For the text-containing cell, return its midpoint in (x, y) coordinate format. 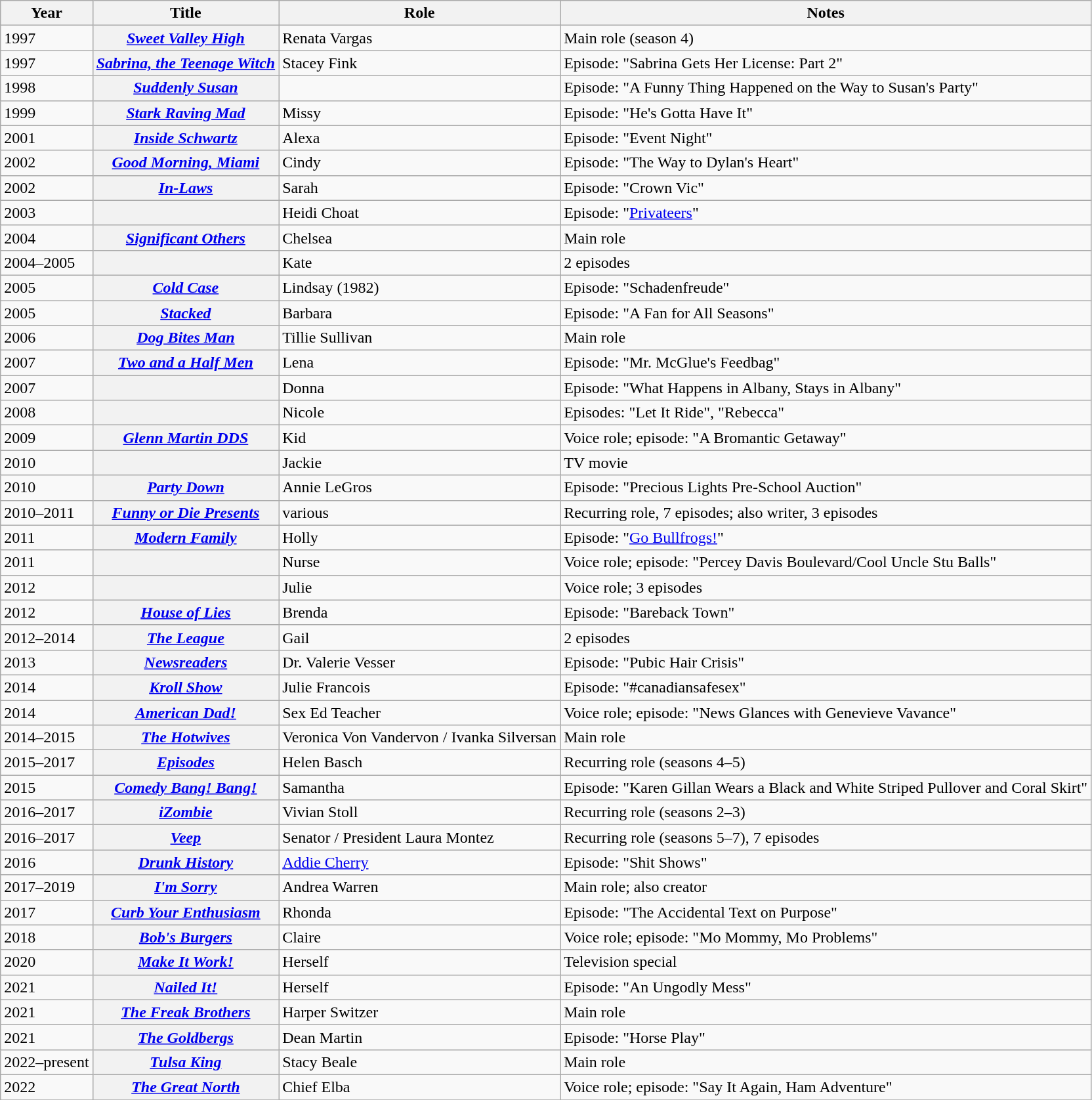
Episode: "Privateers" (826, 213)
Modern Family (186, 538)
Gail (420, 637)
various (420, 513)
2009 (47, 438)
TV movie (826, 463)
Stacey Fink (420, 63)
Episode: "Karen Gillan Wears a Black and White Striped Pullover and Coral Skirt" (826, 788)
2018 (47, 937)
Claire (420, 937)
I'm Sorry (186, 887)
Episode: "Go Bullfrogs!" (826, 538)
Episode: "A Funny Thing Happened on the Way to Susan's Party" (826, 88)
Episode: "Precious Lights Pre-School Auction" (826, 488)
Comedy Bang! Bang! (186, 788)
Episode: "Schadenfreude" (826, 287)
The Hotwives (186, 738)
Dog Bites Man (186, 338)
In-Laws (186, 188)
Harper Switzer (420, 1012)
1999 (47, 113)
2003 (47, 213)
Chief Elba (420, 1087)
2014–2015 (47, 738)
Kate (420, 263)
Episode: "Pubic Hair Crisis" (826, 662)
The Great North (186, 1087)
Recurring role (seasons 2–3) (826, 813)
Make It Work! (186, 962)
Episode: "#canadiansafesex" (826, 687)
Year (47, 13)
Recurring role (seasons 5–7), 7 episodes (826, 837)
Episode: "Crown Vic" (826, 188)
Voice role; episode: "Percey Davis Boulevard/Cool Uncle Stu Balls" (826, 562)
Glenn Martin DDS (186, 438)
Kroll Show (186, 687)
2010–2011 (47, 513)
House of Lies (186, 612)
Vivian Stoll (420, 813)
Dr. Valerie Vesser (420, 662)
Voice role; 3 episodes (826, 587)
Veep (186, 837)
Nailed It! (186, 987)
Episode: "Bareback Town" (826, 612)
Brenda (420, 612)
Donna (420, 388)
Cindy (420, 163)
Episode: "An Ungodly Mess" (826, 987)
2015 (47, 788)
2013 (47, 662)
2016 (47, 862)
Television special (826, 962)
2006 (47, 338)
Voice role; episode: "News Glances with Genevieve Vavance" (826, 712)
Role (420, 13)
Tillie Sullivan (420, 338)
Bob's Burgers (186, 937)
Funny or Die Presents (186, 513)
Addie Cherry (420, 862)
2020 (47, 962)
2004 (47, 238)
Party Down (186, 488)
Episode: "Sabrina Gets Her License: Part 2" (826, 63)
Julie (420, 587)
Chelsea (420, 238)
Episode: "Shit Shows" (826, 862)
Alexa (420, 138)
2017 (47, 912)
2012–2014 (47, 637)
Newsreaders (186, 662)
Lindsay (1982) (420, 287)
The League (186, 637)
Voice role; episode: "A Bromantic Getaway" (826, 438)
Stacy Beale (420, 1062)
Helen Basch (420, 763)
Andrea Warren (420, 887)
Senator / President Laura Montez (420, 837)
Renata Vargas (420, 38)
Cold Case (186, 287)
Heidi Choat (420, 213)
Episode: "Event Night" (826, 138)
Kid (420, 438)
The Goldbergs (186, 1037)
Sweet Valley High (186, 38)
Holly (420, 538)
Recurring role (seasons 4–5) (826, 763)
Annie LeGros (420, 488)
Veronica Von Vandervon / Ivanka Silversan (420, 738)
Stark Raving Mad (186, 113)
Recurring role, 7 episodes; also writer, 3 episodes (826, 513)
Nicole (420, 413)
Episodes: "Let It Ride", "Rebecca" (826, 413)
Stacked (186, 313)
American Dad! (186, 712)
Sarah (420, 188)
Julie Francois (420, 687)
Episodes (186, 763)
Voice role; episode: "Mo Mommy, Mo Problems" (826, 937)
Drunk History (186, 862)
2022–present (47, 1062)
The Freak Brothers (186, 1012)
Episode: "Mr. McGlue's Feedbag" (826, 363)
Title (186, 13)
Main role (season 4) (826, 38)
2008 (47, 413)
Episode: "Horse Play" (826, 1037)
2015–2017 (47, 763)
Barbara (420, 313)
Dean Martin (420, 1037)
2017–2019 (47, 887)
Inside Schwartz (186, 138)
Curb Your Enthusiasm (186, 912)
2004–2005 (47, 263)
2022 (47, 1087)
Missy (420, 113)
Suddenly Susan (186, 88)
Main role; also creator (826, 887)
Rhonda (420, 912)
Significant Others (186, 238)
Episode: "What Happens in Albany, Stays in Albany" (826, 388)
Episode: "The Way to Dylan's Heart" (826, 163)
Samantha (420, 788)
Jackie (420, 463)
1998 (47, 88)
Episode: "A Fan for All Seasons" (826, 313)
Sabrina, the Teenage Witch (186, 63)
Two and a Half Men (186, 363)
Tulsa King (186, 1062)
Episode: "The Accidental Text on Purpose" (826, 912)
Notes (826, 13)
Nurse (420, 562)
2001 (47, 138)
Episode: "He's Gotta Have It" (826, 113)
Good Morning, Miami (186, 163)
iZombie (186, 813)
Sex Ed Teacher (420, 712)
Voice role; episode: "Say It Again, Ham Adventure" (826, 1087)
Lena (420, 363)
